Determine the [x, y] coordinate at the center of the cell enclosing the given text.  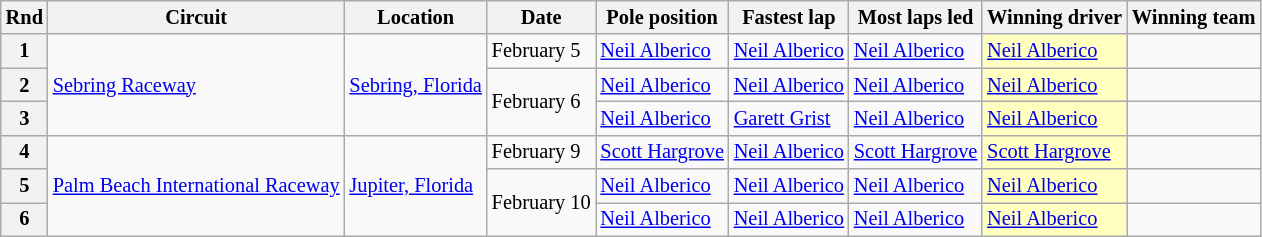
Winning team [1194, 17]
Palm Beach International Raceway [196, 186]
3 [24, 118]
February 9 [542, 152]
February 6 [542, 102]
4 [24, 152]
2 [24, 85]
Sebring Raceway [196, 84]
February 10 [542, 202]
Most laps led [916, 17]
Sebring, Florida [416, 84]
Garett Grist [789, 118]
Fastest lap [789, 17]
Date [542, 17]
Circuit [196, 17]
February 5 [542, 51]
Location [416, 17]
5 [24, 186]
Rnd [24, 17]
6 [24, 219]
1 [24, 51]
Pole position [662, 17]
Winning driver [1054, 17]
Jupiter, Florida [416, 186]
